Extract the [x, y] coordinate from the center of the cell holding the provided text.  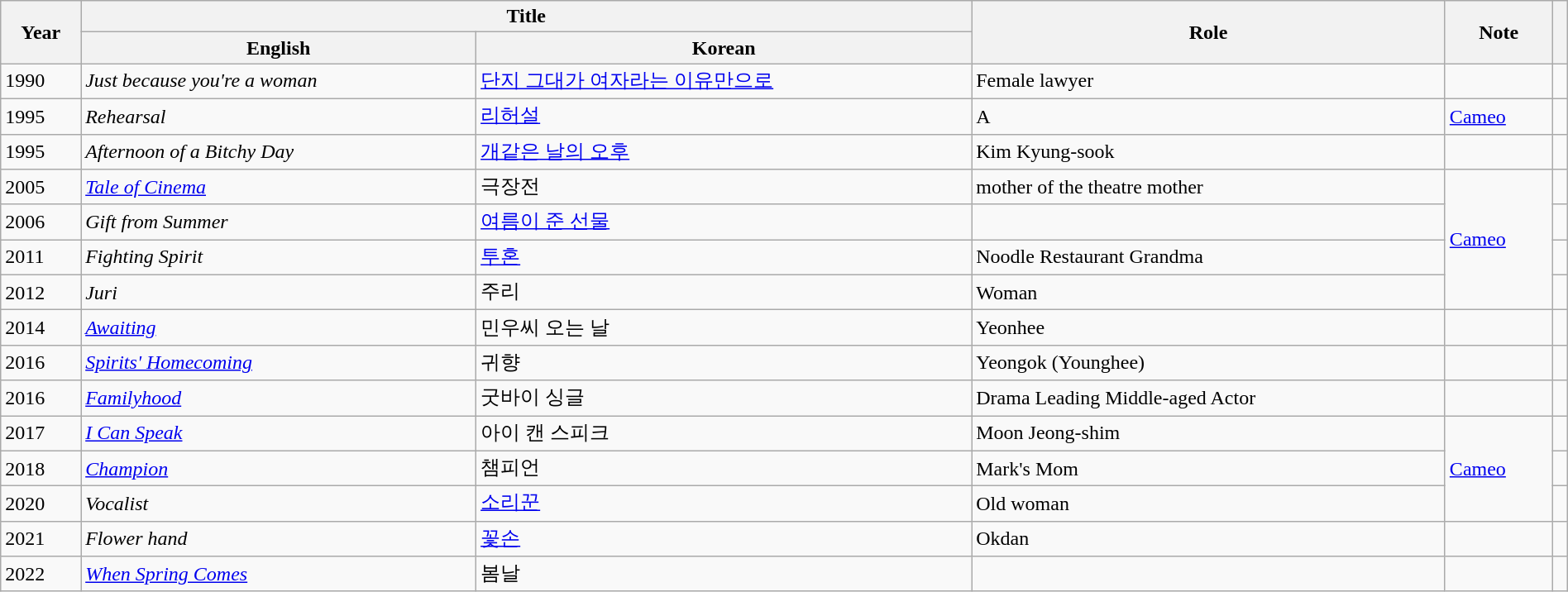
2017 [41, 433]
소리꾼 [724, 504]
2005 [41, 187]
Familyhood [279, 399]
2012 [41, 293]
I Can Speak [279, 433]
봄날 [724, 574]
Awaiting [279, 327]
단지 그대가 여자라는 이유만으로 [724, 81]
A [1209, 116]
극장전 [724, 187]
Drama Leading Middle-aged Actor [1209, 399]
아이 캔 스피크 [724, 433]
Tale of Cinema [279, 187]
mother of the theatre mother [1209, 187]
2020 [41, 504]
주리 [724, 293]
Note [1499, 32]
Afternoon of a Bitchy Day [279, 152]
Female lawyer [1209, 81]
Yeonhee [1209, 327]
Just because you're a woman [279, 81]
Rehearsal [279, 116]
1990 [41, 81]
꽃손 [724, 539]
Korean [724, 48]
2006 [41, 222]
Year [41, 32]
Woman [1209, 293]
2022 [41, 574]
굿바이 싱글 [724, 399]
2021 [41, 539]
Noodle Restaurant Grandma [1209, 258]
English [279, 48]
귀향 [724, 362]
Old woman [1209, 504]
여름이 준 선물 [724, 222]
Juri [279, 293]
Role [1209, 32]
Moon Jeong-shim [1209, 433]
개같은 날의 오후 [724, 152]
2014 [41, 327]
Okdan [1209, 539]
챔피언 [724, 468]
Kim Kyung-sook [1209, 152]
Yeongok (Younghee) [1209, 362]
Mark's Mom [1209, 468]
Flower hand [279, 539]
Vocalist [279, 504]
Title [526, 17]
Spirits' Homecoming [279, 362]
리허설 [724, 116]
Fighting Spirit [279, 258]
Champion [279, 468]
When Spring Comes [279, 574]
Gift from Summer [279, 222]
투혼 [724, 258]
2011 [41, 258]
민우씨 오는 날 [724, 327]
2018 [41, 468]
